From the cell containing the given text, extract its center point as [x, y] coordinate. 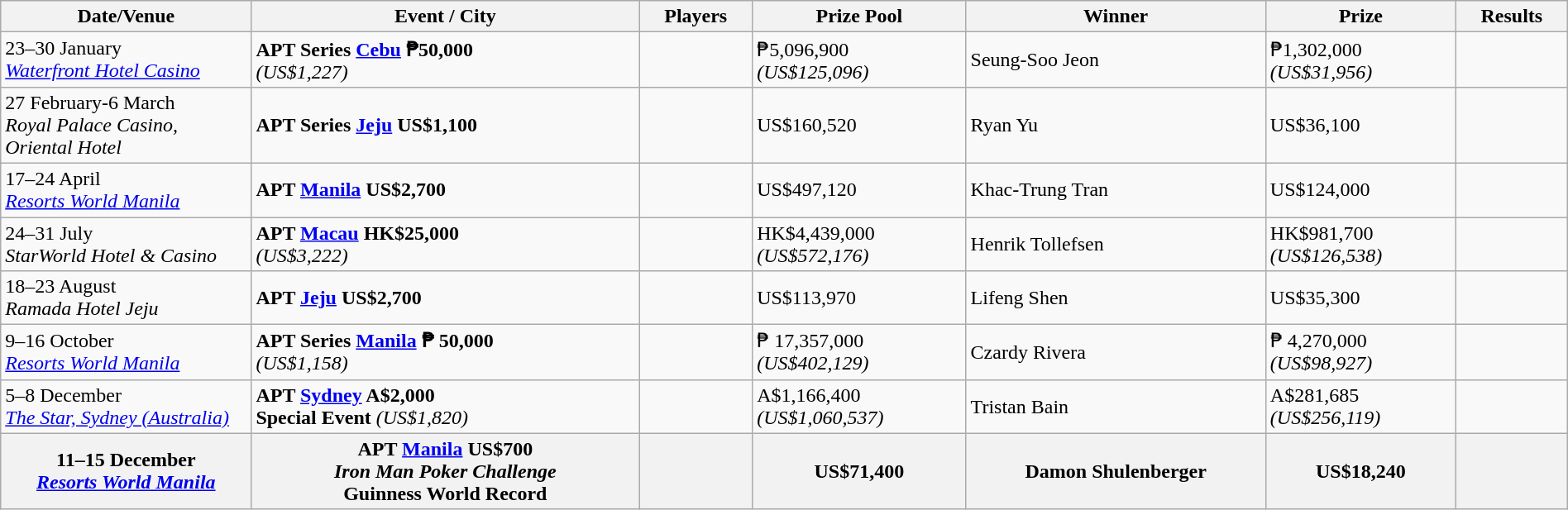
18–23 AugustRamada Hotel Jeju [126, 298]
Players [696, 17]
APT Series Cebu ₱50,000(US$1,227) [445, 60]
Ryan Yu [1116, 125]
US$36,100 [1360, 125]
17–24 AprilResorts World Manila [126, 190]
US$113,970 [859, 298]
US$71,400 [859, 471]
Tristan Bain [1116, 407]
Results [1512, 17]
HK$4,439,000(US$572,176) [859, 243]
US$18,240 [1360, 471]
₱1,302,000(US$31,956) [1360, 60]
Winner [1116, 17]
Czardy Rivera [1116, 352]
US$497,120 [859, 190]
Event / City [445, 17]
APT Macau HK$25,000(US$3,222) [445, 243]
11–15 DecemberResorts World Manila [126, 471]
APT Manila US$2,700 [445, 190]
Seung-Soo Jeon [1116, 60]
US$124,000 [1360, 190]
APT Jeju US$2,700 [445, 298]
APT Sydney A$2,000Special Event (US$1,820) [445, 407]
Prize Pool [859, 17]
APT Series Manila ₱ 50,000(US$1,158) [445, 352]
US$35,300 [1360, 298]
₱ 4,270,000(US$98,927) [1360, 352]
24–31 JulyStarWorld Hotel & Casino [126, 243]
Date/Venue [126, 17]
Damon Shulenberger [1116, 471]
₱ 17,357,000(US$402,129) [859, 352]
9–16 OctoberResorts World Manila [126, 352]
HK$981,700(US$126,538) [1360, 243]
₱5,096,900(US$125,096) [859, 60]
Lifeng Shen [1116, 298]
US$160,520 [859, 125]
5–8 DecemberThe Star, Sydney (Australia) [126, 407]
Henrik Tollefsen [1116, 243]
Khac-Trung Tran [1116, 190]
Prize [1360, 17]
A$281,685(US$256,119) [1360, 407]
27 February-6 MarchRoyal Palace Casino, Oriental Hotel [126, 125]
A$1,166,400(US$1,060,537) [859, 407]
23–30 JanuaryWaterfront Hotel Casino [126, 60]
APT Series Jeju US$1,100 [445, 125]
APT Manila US$700Iron Man Poker ChallengeGuinness World Record [445, 471]
